Capture the cell that displays the provided text and extract its [X, Y] central coordinate. 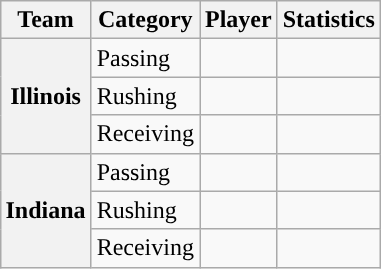
Statistics [328, 20]
Category [145, 20]
Indiana [46, 210]
Player [239, 20]
Team [46, 20]
Illinois [46, 96]
